Capture the cell that displays the provided text and extract its (X, Y) central coordinate. 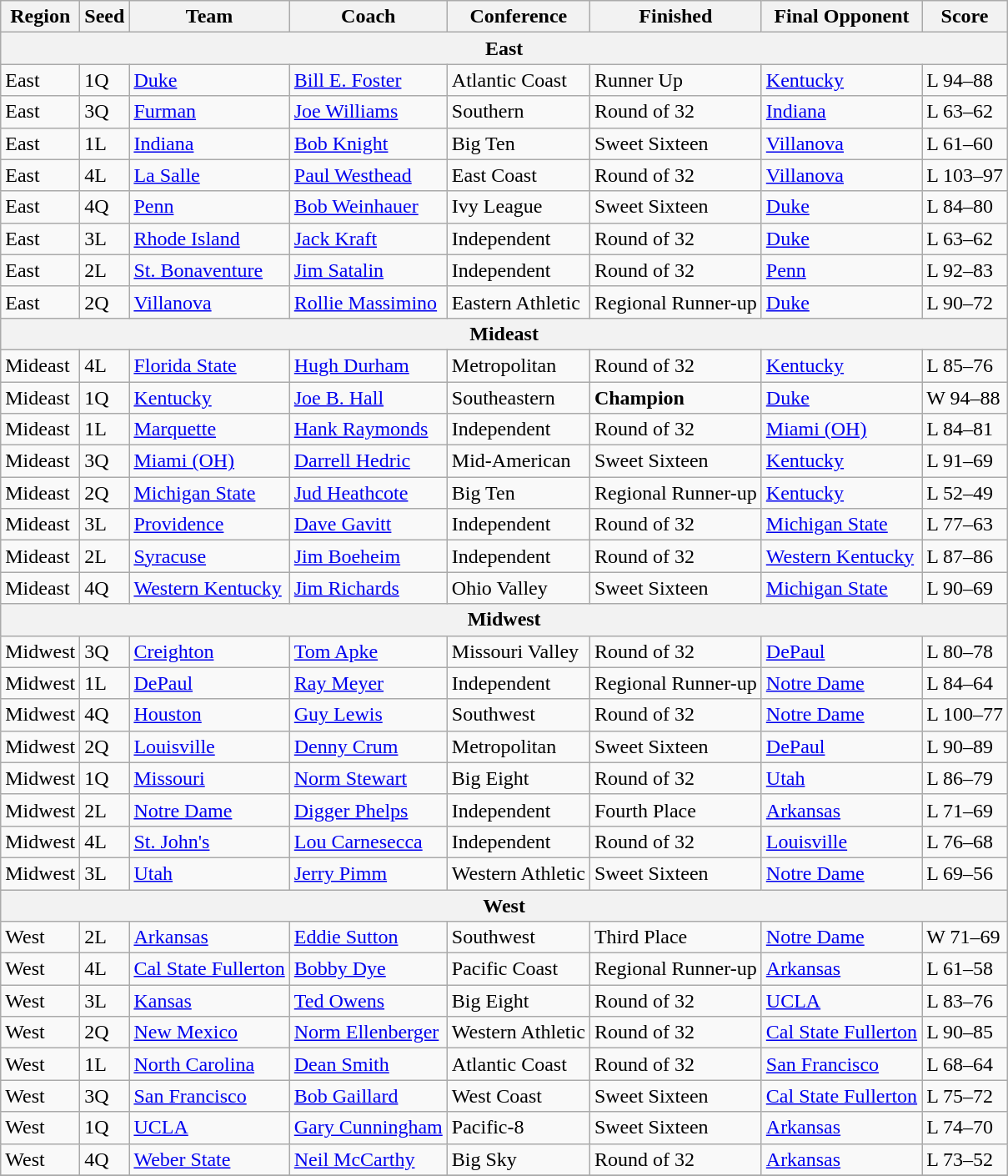
Houston (209, 715)
L 87–86 (965, 556)
Region (40, 17)
Denny Crum (369, 746)
Darrell Hedric (369, 461)
Bob Gaillard (369, 1096)
Paul Westhead (369, 175)
Third Place (675, 937)
L 90–89 (965, 746)
Jud Heathcote (369, 493)
Finished (675, 17)
Bob Weinhauer (369, 207)
Digger Phelps (369, 810)
L 61–60 (965, 143)
Coach (369, 17)
L 73–52 (965, 1159)
Ray Meyer (369, 683)
St. John's (209, 842)
Marquette (209, 430)
Rollie Massimino (369, 302)
L 80–78 (965, 651)
Seed (105, 17)
Dave Gavitt (369, 525)
Bobby Dye (369, 969)
Gary Cunningham (369, 1128)
Final Opponent (841, 17)
Jerry Pimm (369, 873)
L 83–76 (965, 1001)
Southern (519, 112)
New Mexico (209, 1033)
Kansas (209, 1001)
Score (965, 17)
Joe B. Hall (369, 398)
W 71–69 (965, 937)
West Coast (519, 1096)
Jack Kraft (369, 239)
Big Sky (519, 1159)
L 92–83 (965, 270)
L 90–85 (965, 1033)
Guy Lewis (369, 715)
L 61–58 (965, 969)
Southeastern (519, 398)
Norm Stewart (369, 778)
Providence (209, 525)
Jim Richards (369, 588)
Ivy League (519, 207)
Hank Raymonds (369, 430)
Joe Williams (369, 112)
L 84–80 (965, 207)
L 90–69 (965, 588)
L 103–97 (965, 175)
Syracuse (209, 556)
Missouri Valley (519, 651)
L 85–76 (965, 365)
North Carolina (209, 1064)
L 74–70 (965, 1128)
L 94–88 (965, 80)
L 86–79 (965, 778)
Missouri (209, 778)
East Coast (519, 175)
Lou Carnesecca (369, 842)
L 84–64 (965, 683)
L 52–49 (965, 493)
La Salle (209, 175)
Bob Knight (369, 143)
L 84–81 (965, 430)
L 90–72 (965, 302)
Dean Smith (369, 1064)
Team (209, 17)
Eastern Athletic (519, 302)
L 69–56 (965, 873)
Ted Owens (369, 1001)
St. Bonaventure (209, 270)
Eddie Sutton (369, 937)
Tom Apke (369, 651)
Hugh Durham (369, 365)
L 75–72 (965, 1096)
W 94–88 (965, 398)
Bill E. Foster (369, 80)
Neil McCarthy (369, 1159)
L 91–69 (965, 461)
L 77–63 (965, 525)
Ohio Valley (519, 588)
Pacific-8 (519, 1128)
Jim Boeheim (369, 556)
L 100–77 (965, 715)
Conference (519, 17)
Weber State (209, 1159)
Pacific Coast (519, 969)
L 76–68 (965, 842)
Jim Satalin (369, 270)
Florida State (209, 365)
Runner Up (675, 80)
Furman (209, 112)
L 68–64 (965, 1064)
Mid-American (519, 461)
Creighton (209, 651)
Rhode Island (209, 239)
Norm Ellenberger (369, 1033)
Champion (675, 398)
Fourth Place (675, 810)
L 71–69 (965, 810)
